Detect which cell encompasses the target text, then output its [x, y] center coordinate. 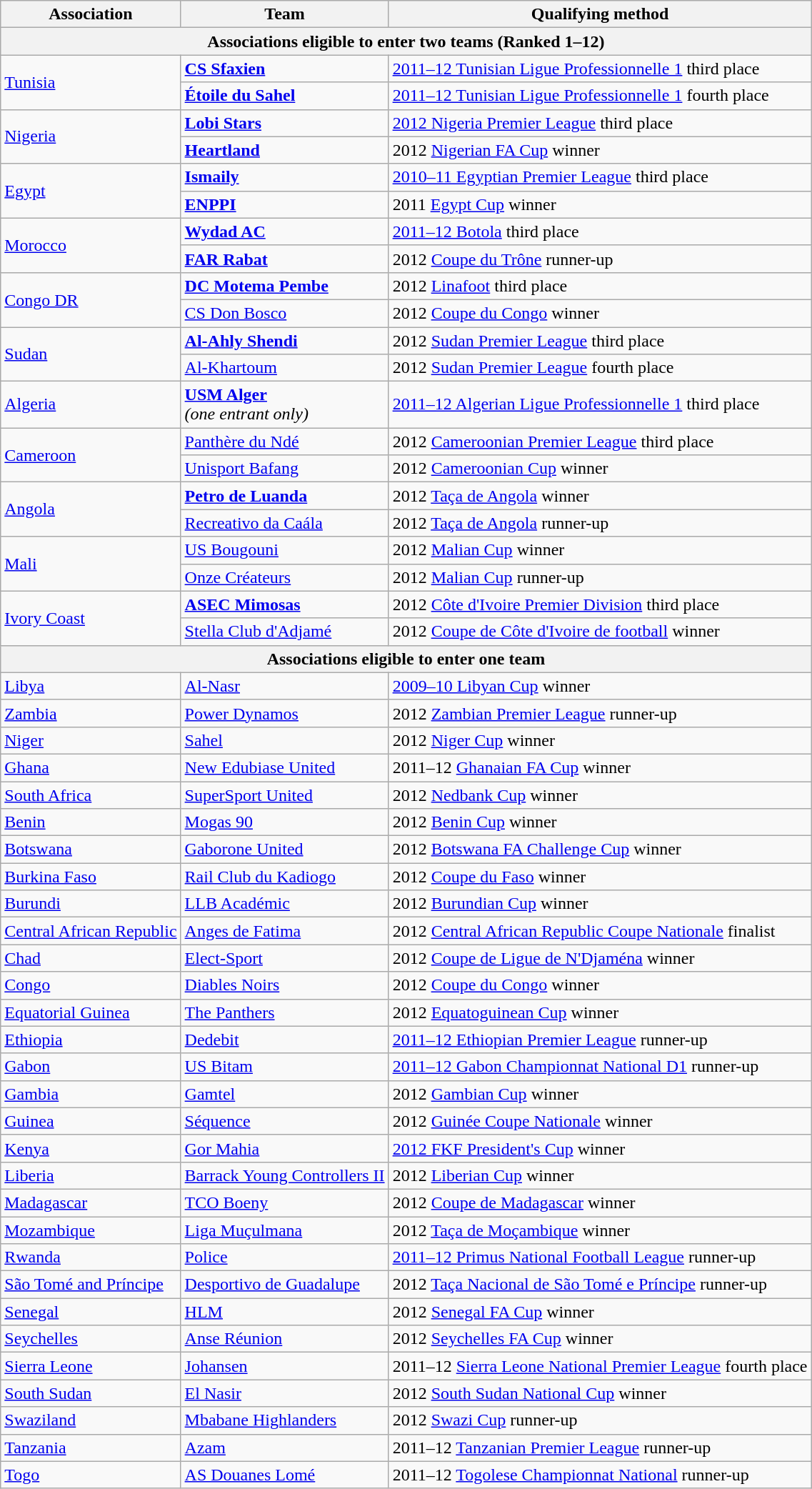
2012 Malian Cup winner [600, 550]
2012 Taça de Angola runner-up [600, 523]
Togo [91, 1475]
Mozambique [91, 1230]
Burkina Faso [91, 877]
Cameroon [91, 455]
Wydad AC [284, 231]
2012 Gambian Cup winner [600, 1094]
Sierra Leone [91, 1366]
2012 Taça de Moçambique winner [600, 1230]
CS Sfaxien [284, 69]
2012 Swazi Cup runner-up [600, 1420]
Angola [91, 509]
Liga Muçulmana [284, 1230]
2011–12 Ethiopian Premier League runner-up [600, 1040]
2011–12 Tunisian Ligue Professionnelle 1 third place [600, 69]
2012 Sudan Premier League fourth place [600, 368]
New Edubiase United [284, 767]
Rail Club du Kadiogo [284, 877]
2012 Coupe de Côte d'Ivoire de football winner [600, 632]
Benin [91, 822]
2012 Coupe de Ligue de N'Djaména winner [600, 958]
Tanzania [91, 1448]
USM Alger(one entrant only) [284, 404]
2012 Taça Nacional de São Tomé e Príncipe runner-up [600, 1285]
2012 Equatoguinean Cup winner [600, 1012]
2012 Nigeria Premier League third place [600, 123]
2012 Coupe de Madagascar winner [600, 1202]
2012 Liberian Cup winner [600, 1175]
2012 Cameroonian Premier League third place [600, 442]
Morocco [91, 245]
2011–12 Tunisian Ligue Professionnelle 1 fourth place [600, 96]
Police [284, 1258]
2012 Malian Cup runner-up [600, 577]
Petro de Luanda [284, 496]
CS Don Bosco [284, 313]
2012 Benin Cup winner [600, 822]
Botswana [91, 850]
Desportivo de Guadalupe [284, 1285]
Gamtel [284, 1094]
Seychelles [91, 1339]
2012 Zambian Premier League runner-up [600, 713]
Nigeria [91, 136]
Tunisia [91, 82]
2012 Guinée Coupe Nationale winner [600, 1121]
AS Douanes Lomé [284, 1475]
2012 Seychelles FA Cup winner [600, 1339]
2012 Côte d'Ivoire Premier Division third place [600, 604]
El Nasir [284, 1393]
TCO Boeny [284, 1202]
2009–10 Libyan Cup winner [600, 686]
Gaborone United [284, 850]
Guinea [91, 1121]
Central African Republic [91, 931]
Equatorial Guinea [91, 1012]
SuperSport United [284, 795]
Associations eligible to enter two teams (Ranked 1–12) [406, 41]
Recreativo da Caála [284, 523]
Gabon [91, 1067]
2012 Niger Cup winner [600, 740]
Al-Khartoum [284, 368]
Azam [284, 1448]
2012 Senegal FA Cup winner [600, 1312]
Rwanda [91, 1258]
Mogas 90 [284, 822]
Egypt [91, 191]
2012 Burundian Cup winner [600, 904]
2010–11 Egyptian Premier League third place [600, 177]
Swaziland [91, 1420]
Mbabane Highlanders [284, 1420]
Unisport Bafang [284, 469]
HLM [284, 1312]
ASEC Mimosas [284, 604]
São Tomé and Príncipe [91, 1285]
Libya [91, 686]
Elect-Sport [284, 958]
Team [284, 14]
2011–12 Tanzanian Premier League runner-up [600, 1448]
2012 Botswana FA Challenge Cup winner [600, 850]
2011–12 Botola third place [600, 231]
Al-Ahly Shendi [284, 341]
2011–12 Togolese Championnat National runner-up [600, 1475]
Séquence [284, 1121]
2012 Taça de Angola winner [600, 496]
2012 Coupe du Faso winner [600, 877]
US Bitam [284, 1067]
2012 Linafoot third place [600, 286]
Gor Mahia [284, 1148]
Ismaily [284, 177]
Liberia [91, 1175]
Ethiopia [91, 1040]
Power Dynamos [284, 713]
Chad [91, 958]
2012 Coupe du Trône runner-up [600, 259]
Sahel [284, 740]
Étoile du Sahel [284, 96]
The Panthers [284, 1012]
2011–12 Sierra Leone National Premier League fourth place [600, 1366]
Gambia [91, 1094]
Sudan [91, 354]
South Sudan [91, 1393]
Congo DR [91, 299]
2011–12 Ghanaian FA Cup winner [600, 767]
Lobi Stars [284, 123]
Associations eligible to enter one team [406, 659]
US Bougouni [284, 550]
LLB Académic [284, 904]
Dedebit [284, 1040]
2011–12 Algerian Ligue Professionnelle 1 third place [600, 404]
Madagascar [91, 1202]
Kenya [91, 1148]
2012 Central African Republic Coupe Nationale finalist [600, 931]
Diables Noirs [284, 985]
Anse Réunion [284, 1339]
FAR Rabat [284, 259]
Onze Créateurs [284, 577]
2012 Nedbank Cup winner [600, 795]
DC Motema Pembe [284, 286]
Association [91, 14]
2012 Cameroonian Cup winner [600, 469]
Congo [91, 985]
2012 FKF President's Cup winner [600, 1148]
Anges de Fatima [284, 931]
South Africa [91, 795]
2012 South Sudan National Cup winner [600, 1393]
Panthère du Ndé [284, 442]
Burundi [91, 904]
Algeria [91, 404]
2011–12 Primus National Football League runner-up [600, 1258]
Senegal [91, 1312]
Stella Club d'Adjamé [284, 632]
Heartland [284, 150]
Johansen [284, 1366]
2012 Sudan Premier League third place [600, 341]
Barrack Young Controllers II [284, 1175]
2011–12 Gabon Championnat National D1 runner-up [600, 1067]
Al-Nasr [284, 686]
2012 Nigerian FA Cup winner [600, 150]
Ivory Coast [91, 618]
Ghana [91, 767]
Qualifying method [600, 14]
ENPPI [284, 204]
Niger [91, 740]
Mali [91, 564]
Zambia [91, 713]
2011 Egypt Cup winner [600, 204]
